Find where the given text appears and provide that cell's center as (x, y) coordinate. 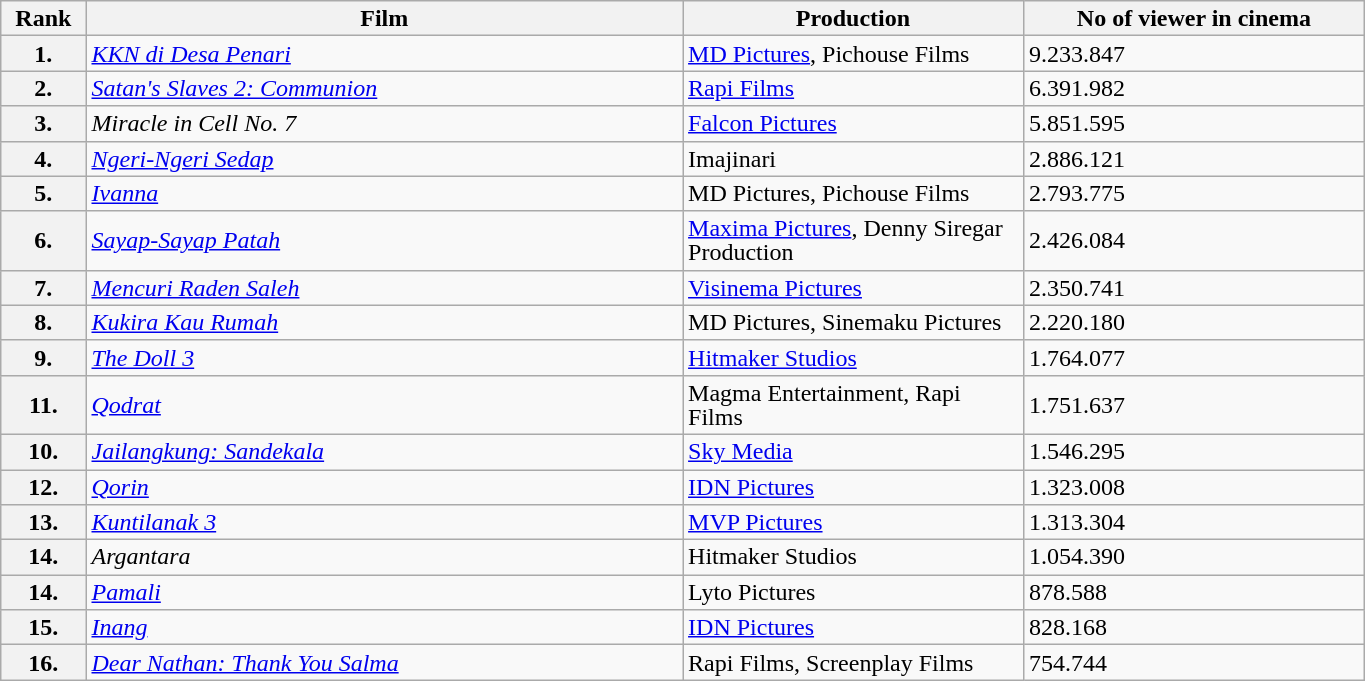
2.350.741 (1194, 288)
Rank (44, 18)
Miracle in Cell No. 7 (384, 124)
Jailangkung: Sandekala (384, 452)
828.168 (1194, 628)
4. (44, 158)
Falcon Pictures (854, 124)
6. (44, 240)
2.793.775 (1194, 194)
11. (44, 404)
5. (44, 194)
1.313.304 (1194, 522)
754.744 (1194, 662)
6.391.982 (1194, 88)
1. (44, 54)
1.764.077 (1194, 358)
Film (384, 18)
9. (44, 358)
Satan's Slaves 2: Communion (384, 88)
2. (44, 88)
MD Pictures, Sinemaku Pictures (854, 322)
Magma Entertainment, Rapi Films (854, 404)
16. (44, 662)
The Doll 3 (384, 358)
Rapi Films, Screenplay Films (854, 662)
13. (44, 522)
Pamali (384, 592)
7. (44, 288)
1.546.295 (1194, 452)
Inang (384, 628)
Ivanna (384, 194)
Dear Nathan: Thank You Salma (384, 662)
3. (44, 124)
Kukira Kau Rumah (384, 322)
2.220.180 (1194, 322)
Maxima Pictures, Denny Siregar Production (854, 240)
Production (854, 18)
1.751.637 (1194, 404)
Visinema Pictures (854, 288)
No of viewer in cinema (1194, 18)
2.426.084 (1194, 240)
Imajinari (854, 158)
Kuntilanak 3 (384, 522)
1.054.390 (1194, 558)
Sky Media (854, 452)
10. (44, 452)
KKN di Desa Penari (384, 54)
2.886.121 (1194, 158)
Argantara (384, 558)
Mencuri Raden Saleh (384, 288)
5.851.595 (1194, 124)
15. (44, 628)
1.323.008 (1194, 488)
Sayap-Sayap Patah (384, 240)
Lyto Pictures (854, 592)
Qodrat (384, 404)
MVP Pictures (854, 522)
Ngeri-Ngeri Sedap (384, 158)
8. (44, 322)
9.233.847 (1194, 54)
878.588 (1194, 592)
Rapi Films (854, 88)
12. (44, 488)
Qorin (384, 488)
